Return the [X, Y] coordinate for the center point of the cell that contains the specified text.  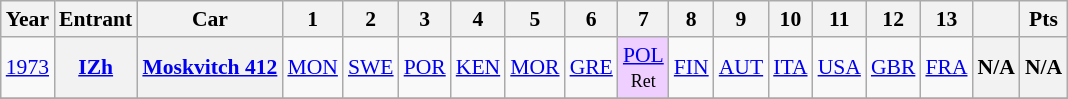
6 [592, 19]
KEN [478, 68]
Car [210, 19]
SWE [371, 68]
13 [946, 19]
Year [28, 19]
9 [741, 19]
4 [478, 19]
1973 [28, 68]
2 [371, 19]
Moskvitch 412 [210, 68]
GRE [592, 68]
3 [425, 19]
7 [644, 19]
12 [894, 19]
Entrant [96, 19]
10 [790, 19]
POR [425, 68]
8 [692, 19]
USA [840, 68]
MOR [534, 68]
1 [312, 19]
ITA [790, 68]
FIN [692, 68]
FRA [946, 68]
AUT [741, 68]
Pts [1044, 19]
GBR [894, 68]
11 [840, 19]
IZh [96, 68]
POLRet [644, 68]
5 [534, 19]
MON [312, 68]
